Search for the cell housing the specified text and yield its (X, Y) center coordinate. 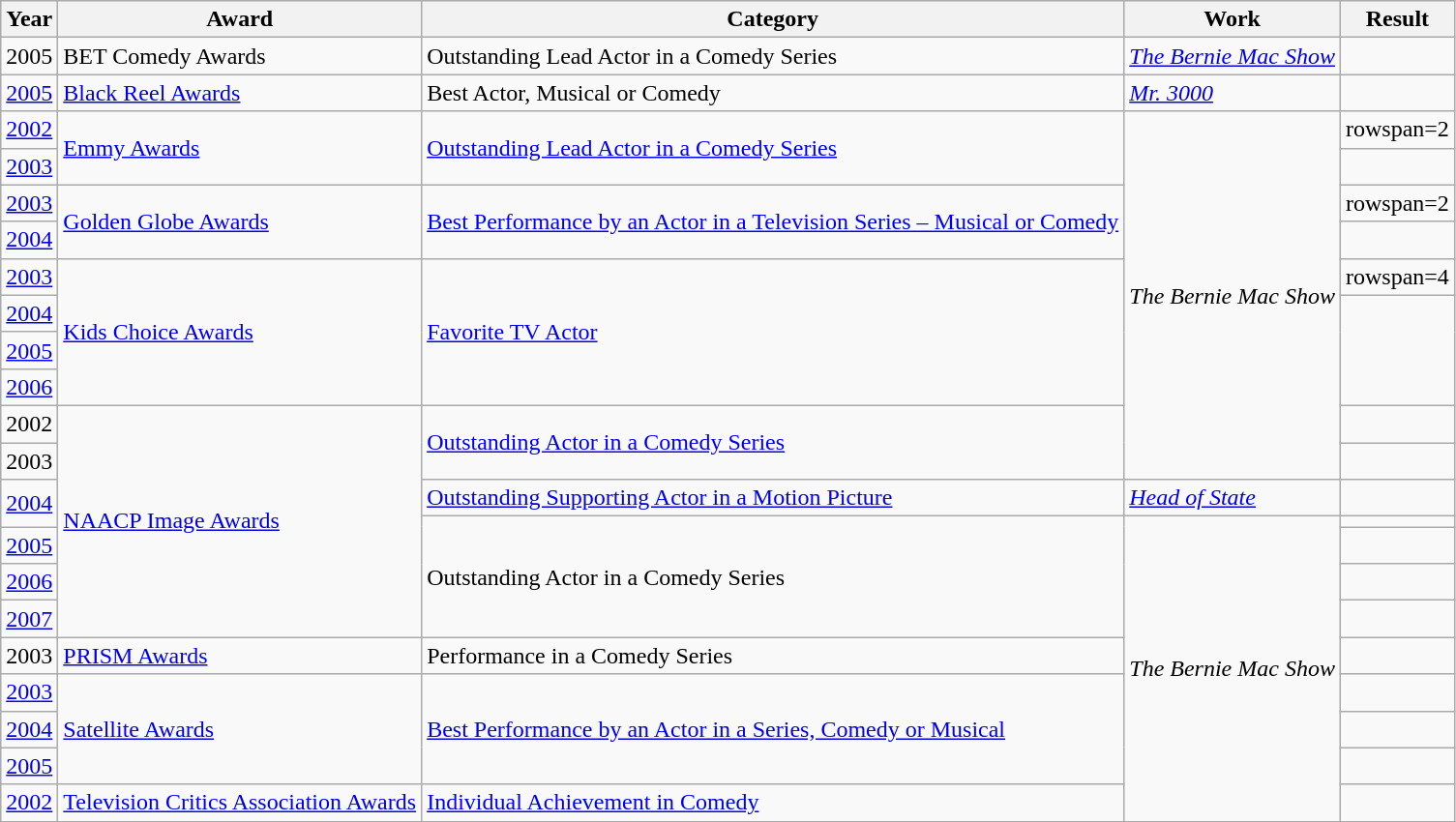
Work (1233, 19)
Satellite Awards (240, 729)
Favorite TV Actor (773, 332)
2007 (29, 619)
Best Performance by an Actor in a Television Series – Musical or Comedy (773, 221)
BET Comedy Awards (240, 56)
Black Reel Awards (240, 93)
Year (29, 19)
PRISM Awards (240, 656)
Television Critics Association Awards (240, 803)
Result (1397, 19)
Performance in a Comedy Series (773, 656)
Award (240, 19)
Emmy Awards (240, 148)
Golden Globe Awards (240, 221)
Individual Achievement in Comedy (773, 803)
Best Actor, Musical or Comedy (773, 93)
NAACP Image Awards (240, 520)
Head of State (1233, 498)
Best Performance by an Actor in a Series, Comedy or Musical (773, 729)
Mr. 3000 (1233, 93)
Category (773, 19)
rowspan=4 (1397, 277)
Outstanding Supporting Actor in a Motion Picture (773, 498)
Kids Choice Awards (240, 332)
